Capture the cell that displays the provided text and extract its [x, y] central coordinate. 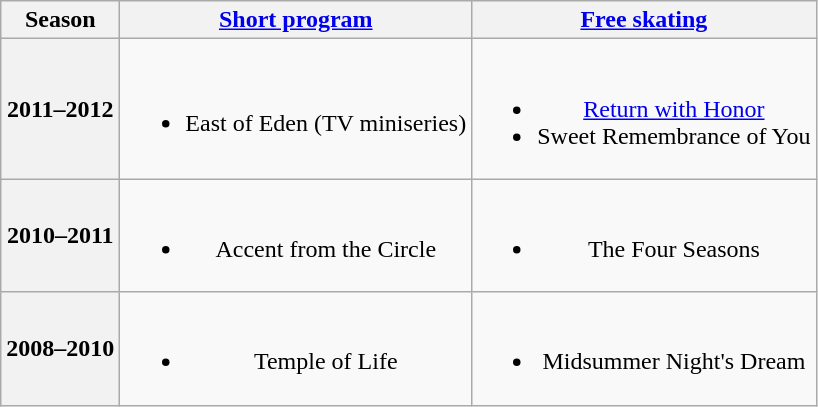
Free skating [644, 20]
Midsummer Night's Dream [644, 348]
2011–2012 [60, 109]
Short program [296, 20]
The Four Seasons [644, 236]
Temple of Life [296, 348]
2008–2010 [60, 348]
Return with Honor Sweet Remembrance of You [644, 109]
East of Eden (TV miniseries) [296, 109]
Season [60, 20]
Accent from the Circle [296, 236]
2010–2011 [60, 236]
